From the cell containing the given text, extract its center point as [X, Y] coordinate. 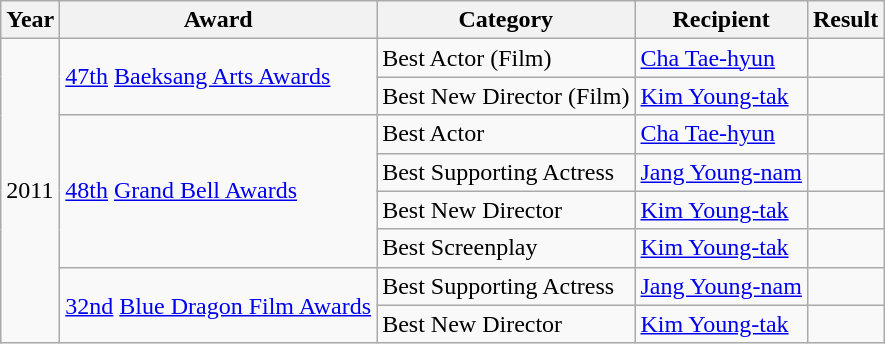
Category [506, 20]
Award [218, 20]
Best New Director (Film) [506, 96]
Best Screenplay [506, 248]
Year [30, 20]
Result [845, 20]
2011 [30, 191]
47th Baeksang Arts Awards [218, 77]
Best Actor [506, 134]
Best Actor (Film) [506, 58]
Recipient [721, 20]
32nd Blue Dragon Film Awards [218, 305]
48th Grand Bell Awards [218, 191]
